Detect which cell encompasses the target text, then output its [x, y] center coordinate. 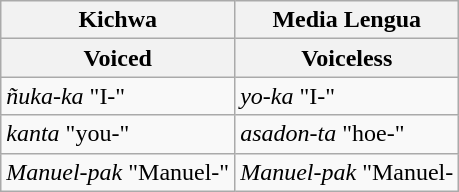
Voiceless [347, 58]
kanta "you-" [118, 134]
Kichwa [118, 20]
yo-ka "I-" [347, 96]
asadon-ta "hoe-" [347, 134]
ñuka-ka "I-" [118, 96]
Manuel-pak "Manuel- [347, 172]
Media Lengua [347, 20]
Voiced [118, 58]
Manuel-pak "Manuel-" [118, 172]
